Return [X, Y] of the center of cell containing provided text 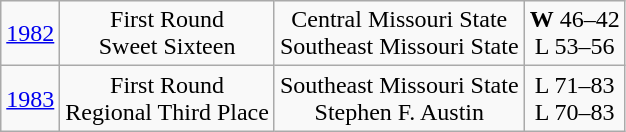
First RoundSweet Sixteen [168, 34]
Southeast Missouri StateStephen F. Austin [399, 98]
Central Missouri StateSoutheast Missouri State [399, 34]
1983 [30, 98]
1982 [30, 34]
L 71–83L 70–83 [574, 98]
First RoundRegional Third Place [168, 98]
W 46–42L 53–56 [574, 34]
